From the cell containing the given text, extract its center point as (x, y) coordinate. 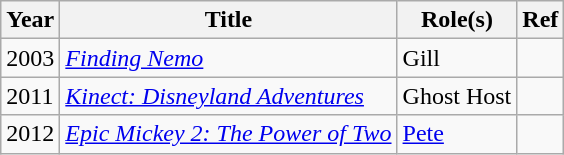
Kinect: Disneyland Adventures (228, 96)
2003 (30, 58)
Role(s) (457, 20)
2012 (30, 134)
Pete (457, 134)
Title (228, 20)
Ref (540, 20)
Year (30, 20)
Epic Mickey 2: The Power of Two (228, 134)
Finding Nemo (228, 58)
2011 (30, 96)
Gill (457, 58)
Ghost Host (457, 96)
